Scan for the cell matching the given text and deliver its (x, y) coordinate at center. 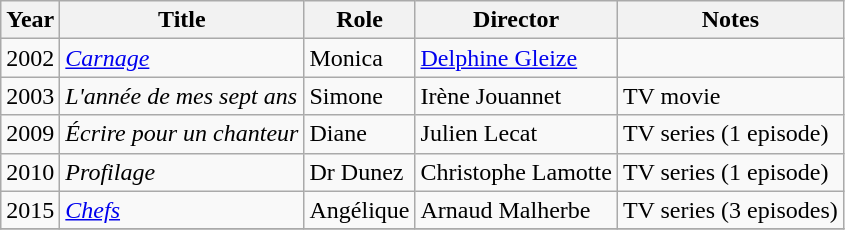
Christophe Lamotte (516, 172)
Carnage (182, 58)
Arnaud Malherbe (516, 210)
Notes (730, 20)
Profilage (182, 172)
2015 (30, 210)
Angélique (360, 210)
Dr Dunez (360, 172)
Irène Jouannet (516, 96)
Simone (360, 96)
Director (516, 20)
Julien Lecat (516, 134)
Year (30, 20)
2009 (30, 134)
Role (360, 20)
TV series (3 episodes) (730, 210)
2003 (30, 96)
Delphine Gleize (516, 58)
Title (182, 20)
2010 (30, 172)
2002 (30, 58)
Monica (360, 58)
Diane (360, 134)
TV movie (730, 96)
Chefs (182, 210)
Écrire pour un chanteur (182, 134)
L'année de mes sept ans (182, 96)
